Identify which cell holds the provided text, then report its [x, y] central coordinate. 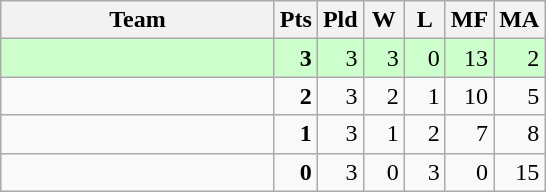
13 [469, 58]
W [384, 20]
10 [469, 96]
7 [469, 134]
15 [520, 172]
MA [520, 20]
Pts [296, 20]
Pld [340, 20]
MF [469, 20]
8 [520, 134]
Team [138, 20]
L [424, 20]
5 [520, 96]
